Find where the given text appears and provide that cell's center as (X, Y) coordinate. 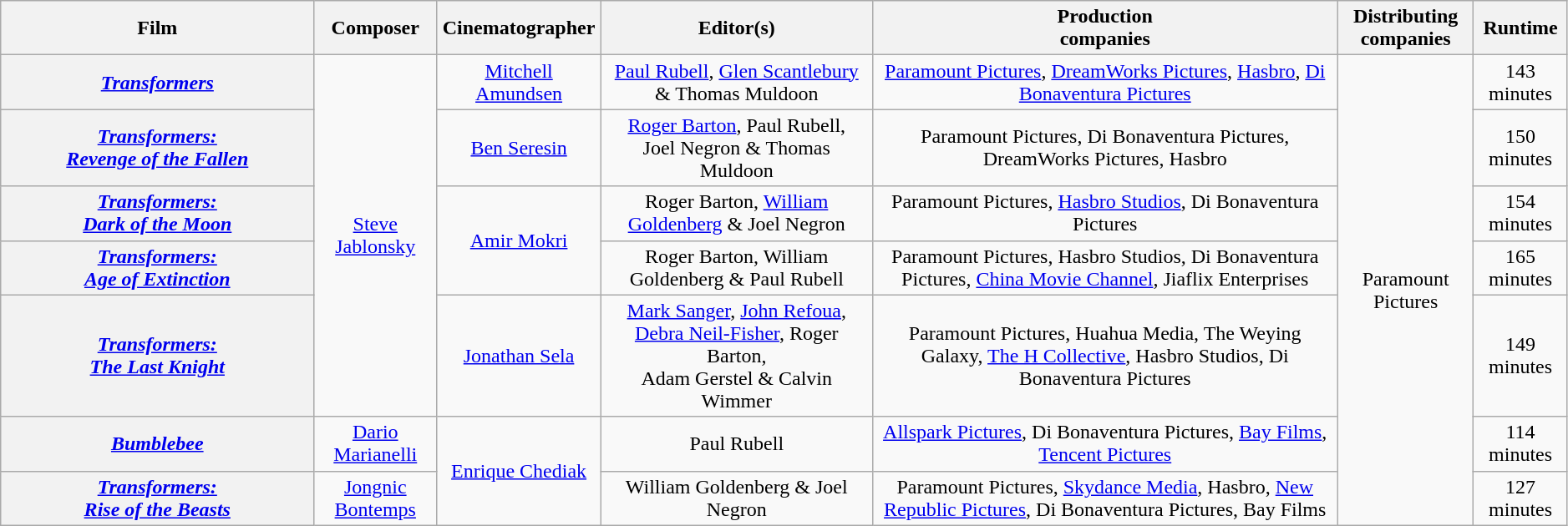
Paramount Pictures, Huahua Media, The Weying Galaxy, The H Collective, Hasbro Studios, Di Bonaventura Pictures (1104, 356)
Production companies (1104, 28)
Transformers (157, 82)
114 minutes (1520, 444)
Paramount Pictures, Di Bonaventura Pictures, DreamWorks Pictures, Hasbro (1104, 148)
Transformers:Rise of the Beasts (157, 498)
Film (157, 28)
154 minutes (1520, 214)
150 minutes (1520, 148)
Dario Marianelli (376, 444)
Jonathan Sela (520, 356)
143 minutes (1520, 82)
Paramount Pictures, Hasbro Studios, Di Bonaventura Pictures (1104, 214)
Roger Barton, Paul Rubell,Joel Negron & Thomas Muldoon (737, 148)
Enrique Chediak (520, 471)
Cinematographer (520, 28)
127 minutes (1520, 498)
Steve Jablonsky (376, 235)
Transformers:Revenge of the Fallen (157, 148)
Ben Seresin (520, 148)
Paramount Pictures, Skydance Media, Hasbro, New Republic Pictures, Di Bonaventura Pictures, Bay Films (1104, 498)
Runtime (1520, 28)
Paul Rubell (737, 444)
Distributing companies (1405, 28)
Transformers:Dark of the Moon (157, 214)
Allspark Pictures, Di Bonaventura Pictures, Bay Films, Tencent Pictures (1104, 444)
165 minutes (1520, 267)
Editor(s) (737, 28)
149 minutes (1520, 356)
Paramount Pictures, DreamWorks Pictures, Hasbro, Di Bonaventura Pictures (1104, 82)
Mitchell Amundsen (520, 82)
Mark Sanger, John Refoua, Debra Neil-Fisher, Roger Barton,Adam Gerstel & Calvin Wimmer (737, 356)
Transformers:Age of Extinction (157, 267)
Transformers:The Last Knight (157, 356)
Amir Mokri (520, 240)
Roger Barton, William Goldenberg & Joel Negron (737, 214)
Bumblebee (157, 444)
Composer (376, 28)
Paul Rubell, Glen Scantlebury & Thomas Muldoon (737, 82)
Jongnic Bontemps (376, 498)
William Goldenberg & Joel Negron (737, 498)
Paramount Pictures, Hasbro Studios, Di Bonaventura Pictures, China Movie Channel, Jiaflix Enterprises (1104, 267)
Roger Barton, William Goldenberg & Paul Rubell (737, 267)
Paramount Pictures (1405, 291)
